Identify which cell holds the provided text, then report its [x, y] central coordinate. 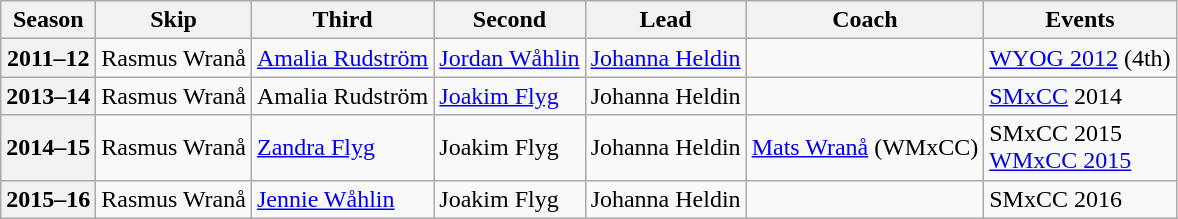
SMxCC 2014 [1080, 96]
Coach [865, 20]
SMxCC 2015 WMxCC 2015 [1080, 148]
Third [342, 20]
Lead [666, 20]
Season [48, 20]
2014–15 [48, 148]
Zandra Flyg [342, 148]
SMxCC 2016 [1080, 199]
WYOG 2012 (4th) [1080, 58]
Events [1080, 20]
Skip [174, 20]
2013–14 [48, 96]
2011–12 [48, 58]
Jordan Wåhlin [510, 58]
Second [510, 20]
Mats Wranå (WMxCC) [865, 148]
2015–16 [48, 199]
Jennie Wåhlin [342, 199]
